Determine the [X, Y] coordinate at the center of the cell enclosing the given text.  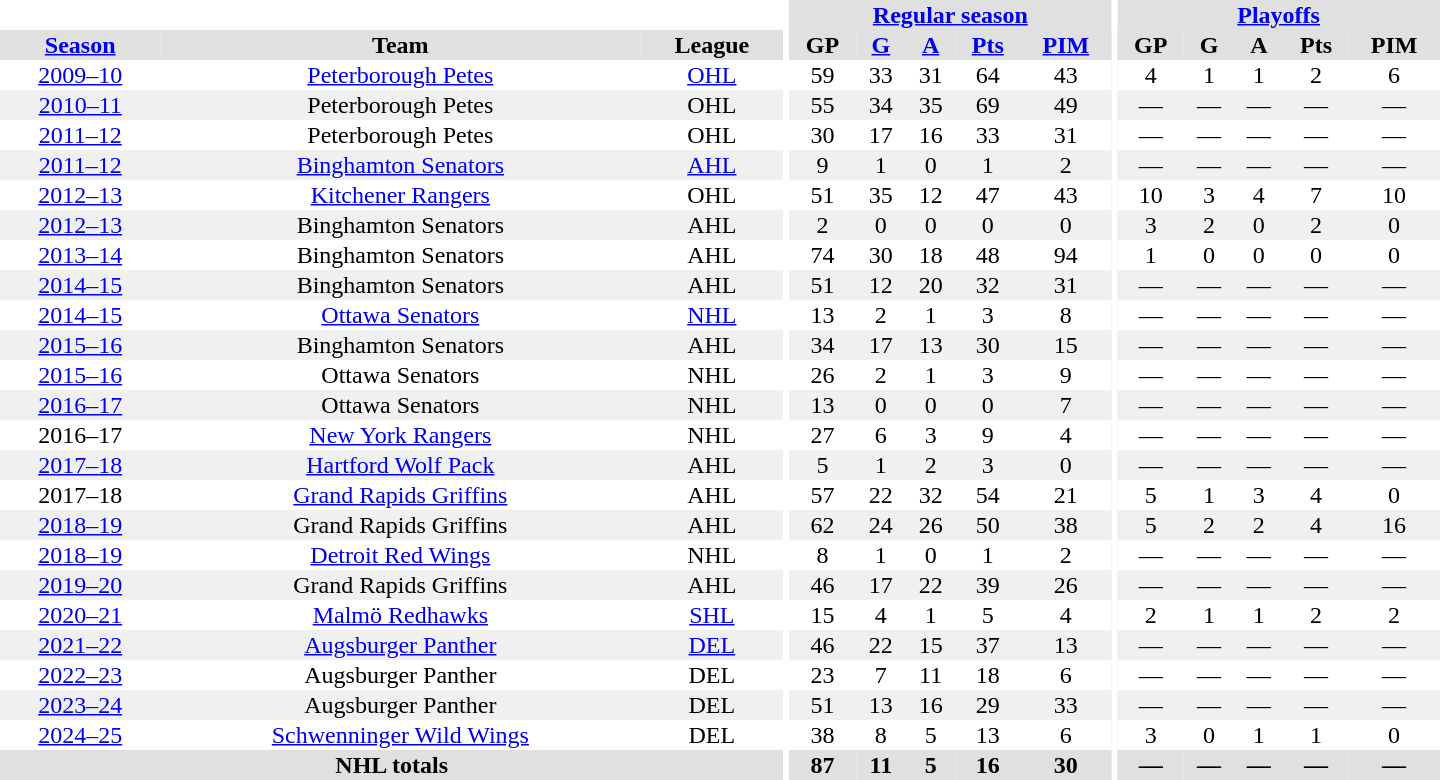
SHL [712, 615]
27 [822, 435]
Regular season [950, 15]
59 [822, 75]
Malmö Redhawks [400, 615]
20 [931, 285]
2020–21 [80, 615]
Schwenninger Wild Wings [400, 735]
2022–23 [80, 675]
55 [822, 105]
2019–20 [80, 585]
29 [988, 705]
2013–14 [80, 255]
Season [80, 45]
48 [988, 255]
50 [988, 525]
Detroit Red Wings [400, 555]
New York Rangers [400, 435]
57 [822, 495]
24 [881, 525]
2023–24 [80, 705]
Hartford Wolf Pack [400, 465]
Team [400, 45]
39 [988, 585]
49 [1066, 105]
21 [1066, 495]
62 [822, 525]
Playoffs [1278, 15]
64 [988, 75]
94 [1066, 255]
23 [822, 675]
2009–10 [80, 75]
37 [988, 645]
54 [988, 495]
47 [988, 195]
87 [822, 765]
2010–11 [80, 105]
NHL totals [392, 765]
Kitchener Rangers [400, 195]
League [712, 45]
69 [988, 105]
2024–25 [80, 735]
74 [822, 255]
2021–22 [80, 645]
